Locate the cell with the specified text and output its (X, Y) center coordinate. 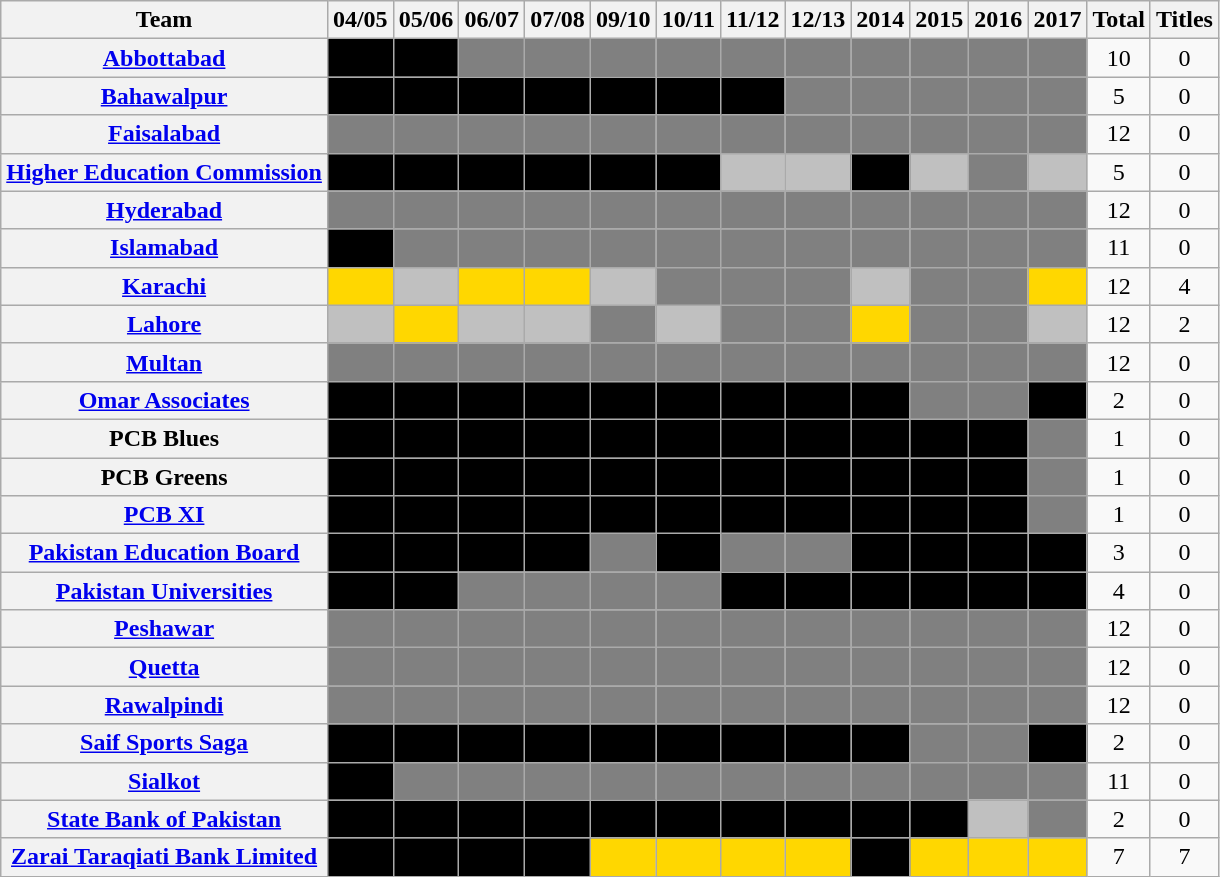
Bahawalpur (164, 96)
Saif Sports Saga (164, 743)
05/06 (426, 20)
Pakistan Education Board (164, 553)
Sialkot (164, 781)
Abbottabad (164, 58)
Karachi (164, 286)
2014 (880, 20)
Higher Education Commission (164, 172)
Faisalabad (164, 134)
09/10 (623, 20)
Pakistan Universities (164, 591)
Zarai Taraqiati Bank Limited (164, 857)
Quetta (164, 667)
State Bank of Pakistan (164, 819)
07/08 (558, 20)
Total (1119, 20)
10/11 (688, 20)
3 (1119, 553)
2017 (1058, 20)
Hyderabad (164, 210)
Peshawar (164, 629)
Multan (164, 362)
Islamabad (164, 248)
2016 (998, 20)
Titles (1184, 20)
PCB Greens (164, 477)
04/05 (360, 20)
Omar Associates (164, 400)
PCB XI (164, 515)
2015 (940, 20)
Lahore (164, 324)
Team (164, 20)
12/13 (818, 20)
06/07 (492, 20)
PCB Blues (164, 438)
Rawalpindi (164, 705)
10 (1119, 58)
11/12 (753, 20)
